Detect which cell encompasses the target text, then output its [x, y] center coordinate. 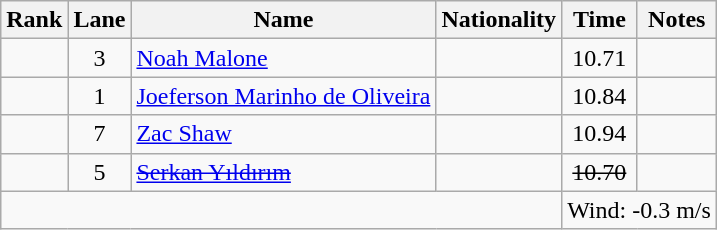
Rank [34, 20]
10.84 [600, 96]
Joeferson Marinho de Oliveira [284, 96]
Nationality [499, 20]
10.70 [600, 172]
Name [284, 20]
Wind: -0.3 m/s [640, 210]
Serkan Yıldırım [284, 172]
Lane [100, 20]
3 [100, 58]
Zac Shaw [284, 134]
Time [600, 20]
Noah Malone [284, 58]
10.71 [600, 58]
Notes [676, 20]
10.94 [600, 134]
1 [100, 96]
7 [100, 134]
5 [100, 172]
